Detect which cell encompasses the target text, then output its [x, y] center coordinate. 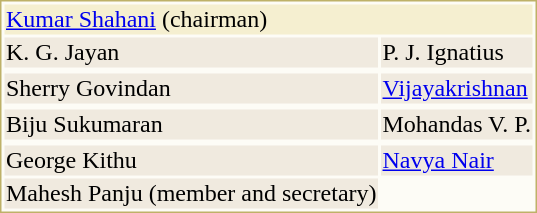
P. J. Ignatius [456, 53]
Kumar Shahani (chairman) [268, 19]
Sherry Govindan [191, 89]
Mahesh Panju (member and secretary) [191, 193]
George Kithu [191, 161]
Mohandas V. P. [456, 125]
Biju Sukumaran [191, 125]
Vijayakrishnan [456, 89]
Navya Nair [456, 161]
K. G. Jayan [191, 53]
